Pinpoint the cell where the given text exists, returning its [X, Y] midpoint coordinate. 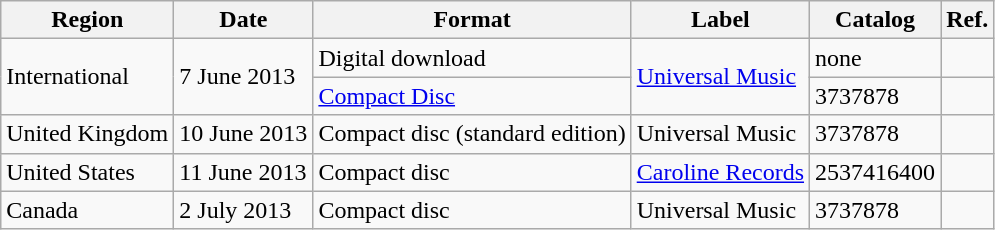
Compact Disc [472, 96]
Date [244, 20]
2 July 2013 [244, 210]
11 June 2013 [244, 172]
none [876, 58]
2537416400 [876, 172]
Region [88, 20]
Compact disc (standard edition) [472, 134]
Canada [88, 210]
10 June 2013 [244, 134]
Catalog [876, 20]
United States [88, 172]
Digital download [472, 58]
United Kingdom [88, 134]
Label [720, 20]
Caroline Records [720, 172]
Ref. [968, 20]
International [88, 77]
7 June 2013 [244, 77]
Format [472, 20]
